For the text-containing cell, return its midpoint in [X, Y] coordinate format. 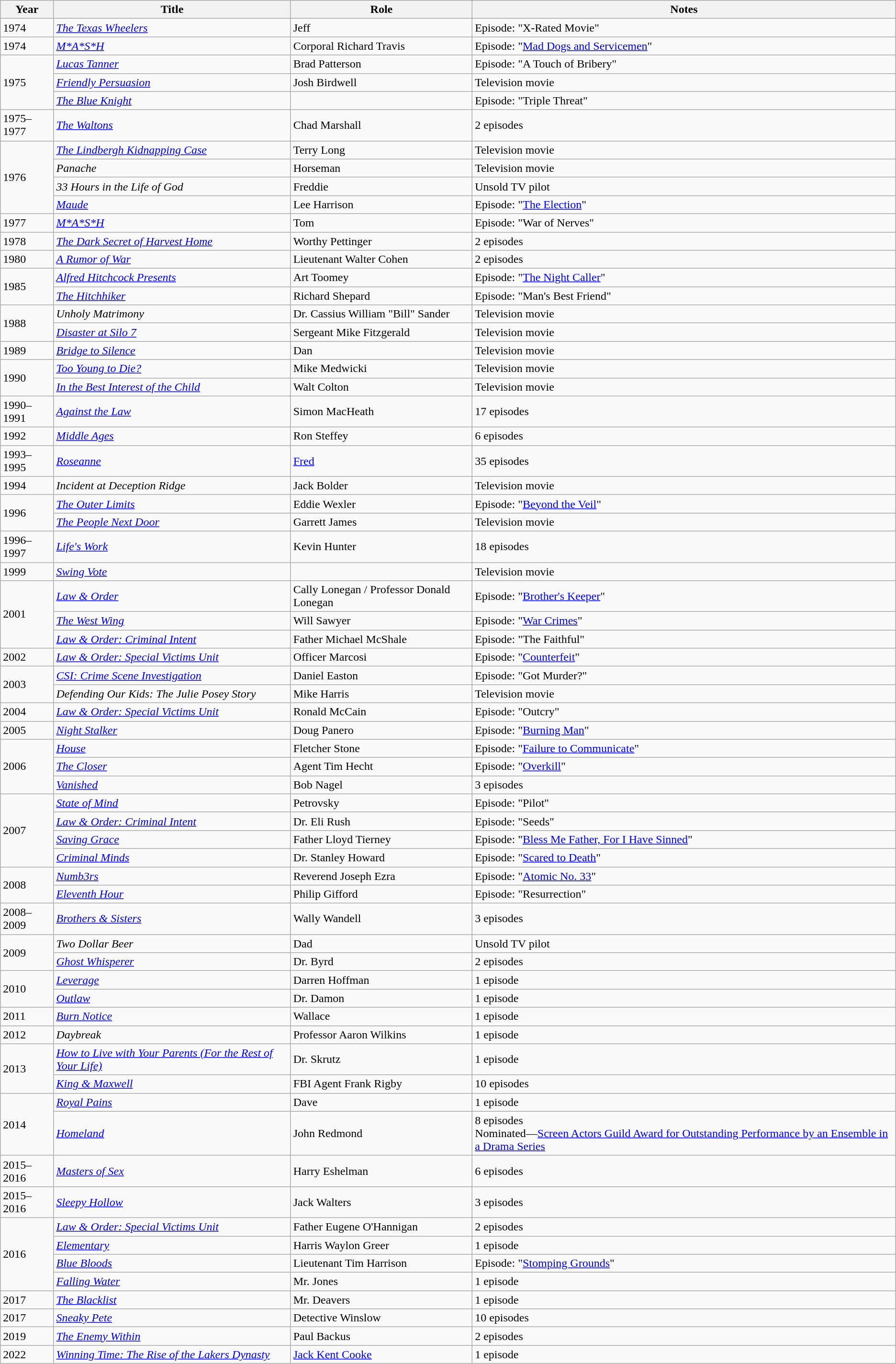
Saving Grace [172, 839]
Night Stalker [172, 730]
33 Hours in the Life of God [172, 186]
Art Toomey [381, 278]
Episode: "The Election" [684, 204]
Role [381, 10]
Vanished [172, 785]
1988 [27, 323]
Freddie [381, 186]
FBI Agent Frank Rigby [381, 1084]
2022 [27, 1354]
Episode: "Scared to Death" [684, 857]
The People Next Door [172, 522]
Elementary [172, 1245]
Wally Wandell [381, 919]
2009 [27, 953]
2008 [27, 885]
2013 [27, 1069]
Jack Kent Cooke [381, 1354]
Agent Tim Hecht [381, 767]
1999 [27, 571]
2010 [27, 989]
Too Young to Die? [172, 369]
1992 [27, 436]
Cally Lonegan / Professor Donald Lonegan [381, 597]
Dad [381, 944]
Middle Ages [172, 436]
1989 [27, 350]
Corporal Richard Travis [381, 46]
Homeland [172, 1133]
Outlaw [172, 998]
Brad Patterson [381, 64]
Episode: "The Night Caller" [684, 278]
1993–1995 [27, 461]
The Outer Limits [172, 504]
Fred [381, 461]
2019 [27, 1336]
Father Michael McShale [381, 639]
Detective Winslow [381, 1318]
Episode: "Stomping Grounds" [684, 1263]
Episode: "Counterfeit" [684, 657]
Philip Gifford [381, 894]
In the Best Interest of the Child [172, 387]
Dr. Eli Rush [381, 821]
2007 [27, 830]
Episode: "Burning Man" [684, 730]
John Redmond [381, 1133]
The Waltons [172, 125]
Simon MacHeath [381, 412]
Jeff [381, 28]
1985 [27, 287]
Royal Pains [172, 1102]
8 episodesNominated—Screen Actors Guild Award for Outstanding Performance by an Ensemble in a Drama Series [684, 1133]
The West Wing [172, 621]
Dr. Byrd [381, 962]
2008–2009 [27, 919]
Masters of Sex [172, 1171]
Ghost Whisperer [172, 962]
1990–1991 [27, 412]
The Dark Secret of Harvest Home [172, 241]
17 episodes [684, 412]
Chad Marshall [381, 125]
Sleepy Hollow [172, 1202]
1994 [27, 485]
2005 [27, 730]
Mike Harris [381, 694]
Episode: "Beyond the Veil" [684, 504]
2003 [27, 685]
1977 [27, 223]
Ron Steffey [381, 436]
Defending Our Kids: The Julie Posey Story [172, 694]
Tom [381, 223]
Lucas Tanner [172, 64]
Unholy Matrimony [172, 314]
Josh Birdwell [381, 82]
Episode: "Outcry" [684, 712]
1976 [27, 177]
Officer Marcosi [381, 657]
Episode: "Triple Threat" [684, 101]
Winning Time: The Rise of the Lakers Dynasty [172, 1354]
Episode: "Bless Me Father, For I Have Sinned" [684, 839]
Episode: "Seeds" [684, 821]
Numb3rs [172, 876]
Ronald McCain [381, 712]
Will Sawyer [381, 621]
1975–1977 [27, 125]
2001 [27, 615]
2002 [27, 657]
1978 [27, 241]
Sergeant Mike Fitzgerald [381, 332]
Episode: "Brother's Keeper" [684, 597]
2014 [27, 1124]
Terry Long [381, 150]
Blue Bloods [172, 1263]
Paul Backus [381, 1336]
Eleventh Hour [172, 894]
Burn Notice [172, 1016]
2004 [27, 712]
Episode: "Failure to Communicate" [684, 748]
1975 [27, 82]
The Blue Knight [172, 101]
Garrett James [381, 522]
CSI: Crime Scene Investigation [172, 676]
Lieutenant Tim Harrison [381, 1263]
Darren Hoffman [381, 980]
Reverend Joseph Ezra [381, 876]
Incident at Deception Ridge [172, 485]
The Closer [172, 767]
Doug Panero [381, 730]
Dan [381, 350]
Episode: "War Crimes" [684, 621]
Mr. Deavers [381, 1300]
Alfred Hitchcock Presents [172, 278]
Dave [381, 1102]
Bridge to Silence [172, 350]
The Enemy Within [172, 1336]
35 episodes [684, 461]
Episode: "X-Rated Movie" [684, 28]
Falling Water [172, 1282]
Richard Shepard [381, 296]
The Lindbergh Kidnapping Case [172, 150]
Notes [684, 10]
Episode: "The Faithful" [684, 639]
Worthy Pettinger [381, 241]
2012 [27, 1035]
Year [27, 10]
Jack Bolder [381, 485]
2016 [27, 1254]
Roseanne [172, 461]
1990 [27, 378]
Harris Waylon Greer [381, 1245]
Episode: "Resurrection" [684, 894]
Episode: "Atomic No. 33" [684, 876]
Father Lloyd Tierney [381, 839]
Episode: "A Touch of Bribery" [684, 64]
The Texas Wheelers [172, 28]
Life's Work [172, 547]
Against the Law [172, 412]
18 episodes [684, 547]
Fletcher Stone [381, 748]
Sneaky Pete [172, 1318]
State of Mind [172, 803]
Episode: "Got Murder?" [684, 676]
Wallace [381, 1016]
Walt Colton [381, 387]
Criminal Minds [172, 857]
Dr. Skrutz [381, 1059]
Swing Vote [172, 571]
House [172, 748]
2006 [27, 767]
Friendly Persuasion [172, 82]
Eddie Wexler [381, 504]
Harry Eshelman [381, 1171]
Dr. Cassius William "Bill" Sander [381, 314]
King & Maxwell [172, 1084]
Father Eugene O'Hannigan [381, 1227]
Bob Nagel [381, 785]
Lieutenant Walter Cohen [381, 259]
Episode: "War of Nerves" [684, 223]
Daybreak [172, 1035]
Horseman [381, 168]
Dr. Damon [381, 998]
Daniel Easton [381, 676]
Episode: "Pilot" [684, 803]
Petrovsky [381, 803]
Kevin Hunter [381, 547]
2011 [27, 1016]
1996 [27, 513]
The Hitchhiker [172, 296]
Dr. Stanley Howard [381, 857]
How to Live with Your Parents (For the Rest of Your Life) [172, 1059]
Panache [172, 168]
Episode: "Overkill" [684, 767]
Mike Medwicki [381, 369]
Leverage [172, 980]
Title [172, 10]
1996–1997 [27, 547]
A Rumor of War [172, 259]
Two Dollar Beer [172, 944]
Disaster at Silo 7 [172, 332]
Episode: "Man's Best Friend" [684, 296]
1980 [27, 259]
Jack Walters [381, 1202]
Lee Harrison [381, 204]
Maude [172, 204]
Law & Order [172, 597]
Mr. Jones [381, 1282]
Professor Aaron Wilkins [381, 1035]
Episode: "Mad Dogs and Servicemen" [684, 46]
The Blacklist [172, 1300]
Brothers & Sisters [172, 919]
